Identify which cell holds the provided text, then report its (X, Y) central coordinate. 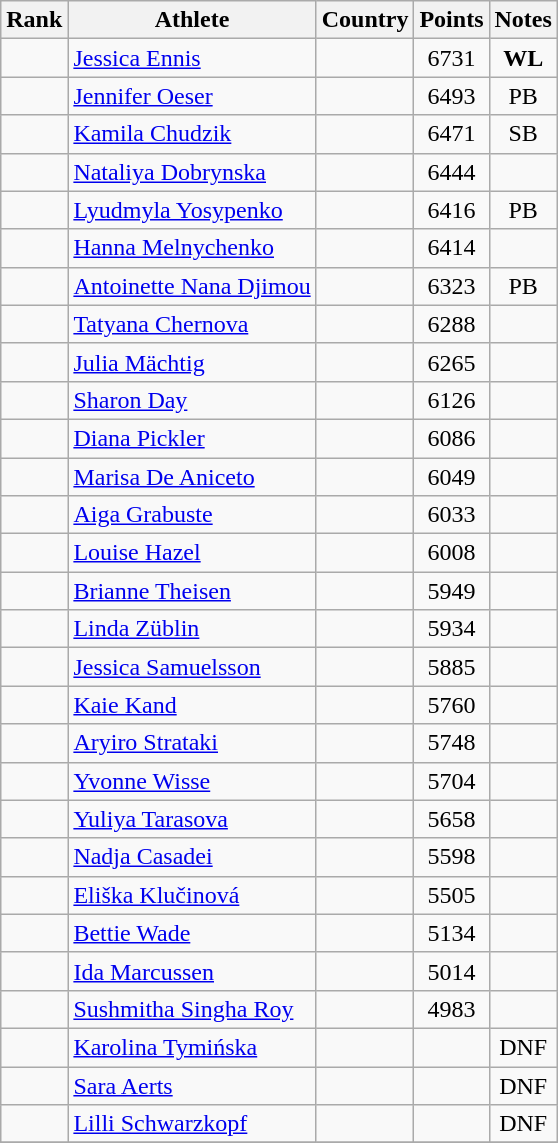
SB (523, 134)
6288 (452, 324)
Points (452, 20)
6416 (452, 210)
Antoinette Nana Djimou (192, 286)
5014 (452, 971)
6033 (452, 515)
Eliška Klučinová (192, 895)
Jessica Samuelsson (192, 667)
Lyudmyla Yosypenko (192, 210)
6414 (452, 248)
Nadja Casadei (192, 857)
Linda Züblin (192, 629)
Diana Pickler (192, 438)
6265 (452, 362)
Julia Mächtig (192, 362)
Sushmitha Singha Roy (192, 1009)
5934 (452, 629)
Yuliya Tarasova (192, 819)
Hanna Melnychenko (192, 248)
6471 (452, 134)
Lilli Schwarzkopf (192, 1124)
Marisa De Aniceto (192, 477)
5598 (452, 857)
Notes (523, 20)
5748 (452, 743)
5505 (452, 895)
6008 (452, 553)
Kaie Kand (192, 705)
6323 (452, 286)
Sara Aerts (192, 1085)
5885 (452, 667)
6731 (452, 58)
Louise Hazel (192, 553)
5704 (452, 781)
6086 (452, 438)
5134 (452, 933)
5658 (452, 819)
Country (365, 20)
Bettie Wade (192, 933)
5760 (452, 705)
4983 (452, 1009)
5949 (452, 591)
6444 (452, 172)
Rank (34, 20)
Jennifer Oeser (192, 96)
Aryiro Strataki (192, 743)
Athlete (192, 20)
Tatyana Chernova (192, 324)
6493 (452, 96)
6049 (452, 477)
Kamila Chudzik (192, 134)
Brianne Theisen (192, 591)
Sharon Day (192, 400)
Yvonne Wisse (192, 781)
Aiga Grabuste (192, 515)
6126 (452, 400)
Nataliya Dobrynska (192, 172)
Jessica Ennis (192, 58)
Ida Marcussen (192, 971)
WL (523, 58)
Karolina Tymińska (192, 1047)
